Provide the (x, y) coordinate of the cell's center where the given text is located.  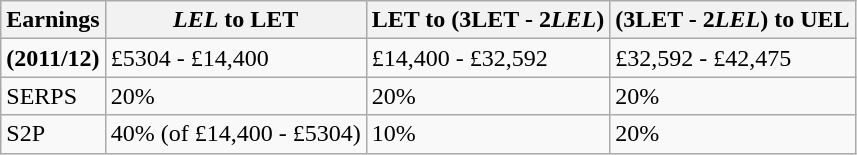
40% (of £14,400 - £5304) (236, 134)
(2011/12) (53, 58)
SERPS (53, 96)
£32,592 - £42,475 (732, 58)
£5304 - £14,400 (236, 58)
LET to (3LET - 2LEL) (488, 20)
£14,400 - £32,592 (488, 58)
(3LET - 2LEL) to UEL (732, 20)
LEL to LET (236, 20)
S2P (53, 134)
Earnings (53, 20)
10% (488, 134)
